From the cell containing the given text, extract its center point as [X, Y] coordinate. 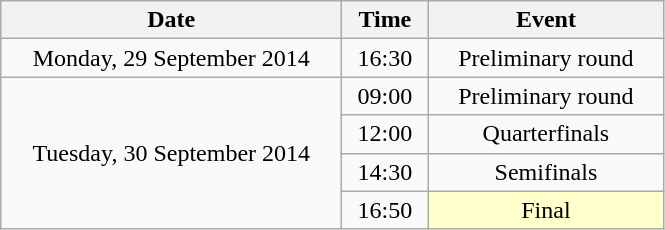
12:00 [385, 134]
Semifinals [546, 172]
14:30 [385, 172]
16:30 [385, 58]
Tuesday, 30 September 2014 [172, 153]
09:00 [385, 96]
Final [546, 210]
Time [385, 20]
Quarterfinals [546, 134]
Date [172, 20]
Event [546, 20]
16:50 [385, 210]
Monday, 29 September 2014 [172, 58]
